Pinpoint the cell where the given text exists, returning its [x, y] midpoint coordinate. 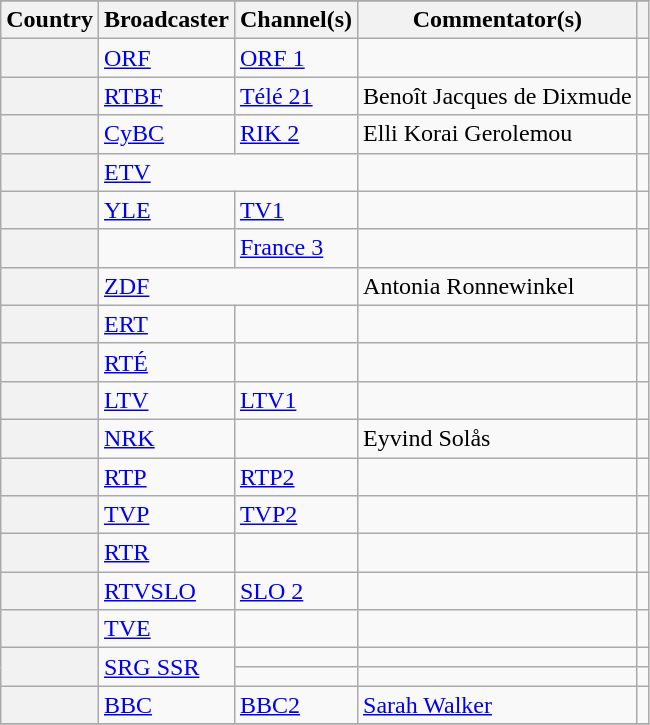
TVE [166, 629]
Télé 21 [296, 96]
Channel(s) [296, 20]
SLO 2 [296, 591]
ORF [166, 58]
RIK 2 [296, 134]
YLE [166, 210]
LTV1 [296, 400]
Antonia Ronnewinkel [498, 286]
RTVSLO [166, 591]
ETV [228, 172]
Sarah Walker [498, 705]
ZDF [228, 286]
Elli Korai Gerolemou [498, 134]
Benoît Jacques de Dixmude [498, 96]
RTR [166, 553]
ORF 1 [296, 58]
RTP2 [296, 477]
Broadcaster [166, 20]
TV1 [296, 210]
Country [50, 20]
RTÉ [166, 362]
Commentator(s) [498, 20]
LTV [166, 400]
TVP [166, 515]
France 3 [296, 248]
NRK [166, 438]
RTP [166, 477]
SRG SSR [166, 667]
BBC2 [296, 705]
TVP2 [296, 515]
RTBF [166, 96]
ERT [166, 324]
Eyvind Solås [498, 438]
BBC [166, 705]
CyBC [166, 134]
